Find where the given text appears and provide that cell's center as (x, y) coordinate. 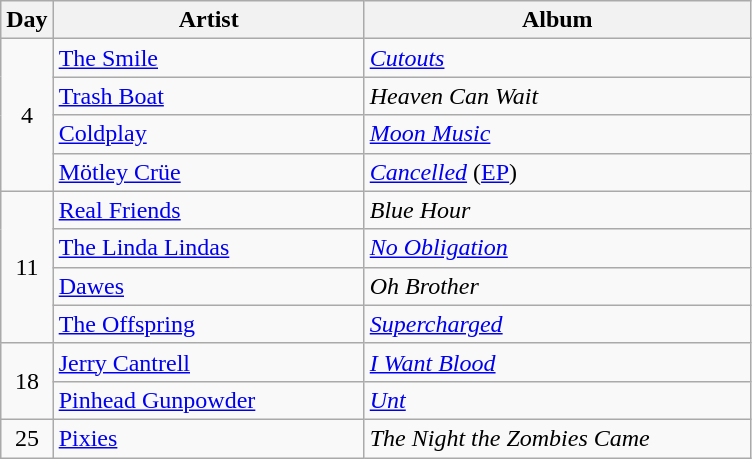
Artist (208, 20)
The Offspring (208, 324)
The Night the Zombies Came (557, 438)
Pinhead Gunpowder (208, 400)
Coldplay (208, 134)
Moon Music (557, 134)
Mötley Crüe (208, 172)
Oh Brother (557, 286)
11 (27, 267)
Cancelled (EP) (557, 172)
Cutouts (557, 58)
Heaven Can Wait (557, 96)
The Linda Lindas (208, 248)
The Smile (208, 58)
Supercharged (557, 324)
25 (27, 438)
Trash Boat (208, 96)
I Want Blood (557, 362)
No Obligation (557, 248)
Dawes (208, 286)
Pixies (208, 438)
18 (27, 381)
Unt (557, 400)
Real Friends (208, 210)
Album (557, 20)
Jerry Cantrell (208, 362)
Day (27, 20)
Blue Hour (557, 210)
4 (27, 115)
